Pinpoint the cell where the given text exists, returning its (X, Y) midpoint coordinate. 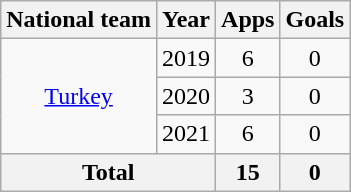
15 (248, 172)
2019 (186, 58)
Goals (315, 20)
3 (248, 96)
Turkey (79, 96)
National team (79, 20)
Year (186, 20)
Total (108, 172)
Apps (248, 20)
2020 (186, 96)
2021 (186, 134)
